Locate the cell with the specified text and output its [X, Y] center coordinate. 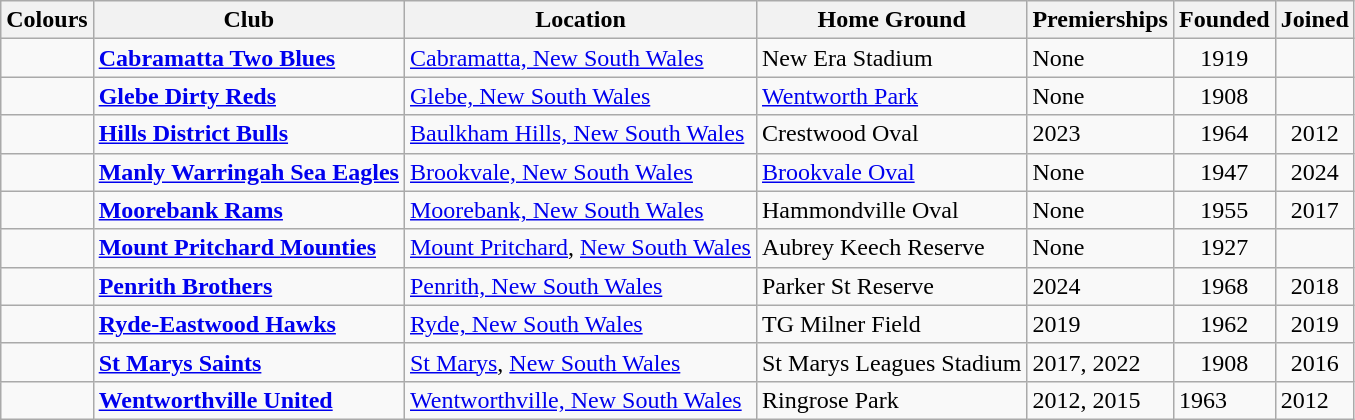
Moorebank, New South Wales [580, 210]
Parker St Reserve [891, 286]
Premierships [1100, 20]
Hills District Bulls [248, 134]
Hammondville Oval [891, 210]
Manly Warringah Sea Eagles [248, 172]
Wentworthville United [248, 400]
Club [248, 20]
Wentworthville, New South Wales [580, 400]
2023 [1100, 134]
Wentworth Park [891, 96]
Founded [1224, 20]
Ryde-Eastwood Hawks [248, 324]
1963 [1224, 400]
1962 [1224, 324]
New Era Stadium [891, 58]
Ringrose Park [891, 400]
2012, 2015 [1100, 400]
St Marys, New South Wales [580, 362]
Baulkham Hills, New South Wales [580, 134]
1955 [1224, 210]
Moorebank Rams [248, 210]
Cabramatta Two Blues [248, 58]
Penrith, New South Wales [580, 286]
Glebe, New South Wales [580, 96]
Cabramatta, New South Wales [580, 58]
2016 [1314, 362]
1964 [1224, 134]
Penrith Brothers [248, 286]
Location [580, 20]
1927 [1224, 248]
Brookvale, New South Wales [580, 172]
Mount Pritchard, New South Wales [580, 248]
1919 [1224, 58]
TG Milner Field [891, 324]
Joined [1314, 20]
St Marys Saints [248, 362]
St Marys Leagues Stadium [891, 362]
Glebe Dirty Reds [248, 96]
Aubrey Keech Reserve [891, 248]
Colours [47, 20]
2017 [1314, 210]
2017, 2022 [1100, 362]
Home Ground [891, 20]
1968 [1224, 286]
Mount Pritchard Mounties [248, 248]
Crestwood Oval [891, 134]
Brookvale Oval [891, 172]
Ryde, New South Wales [580, 324]
2018 [1314, 286]
1947 [1224, 172]
